Find where the given text appears and provide that cell's center as (x, y) coordinate. 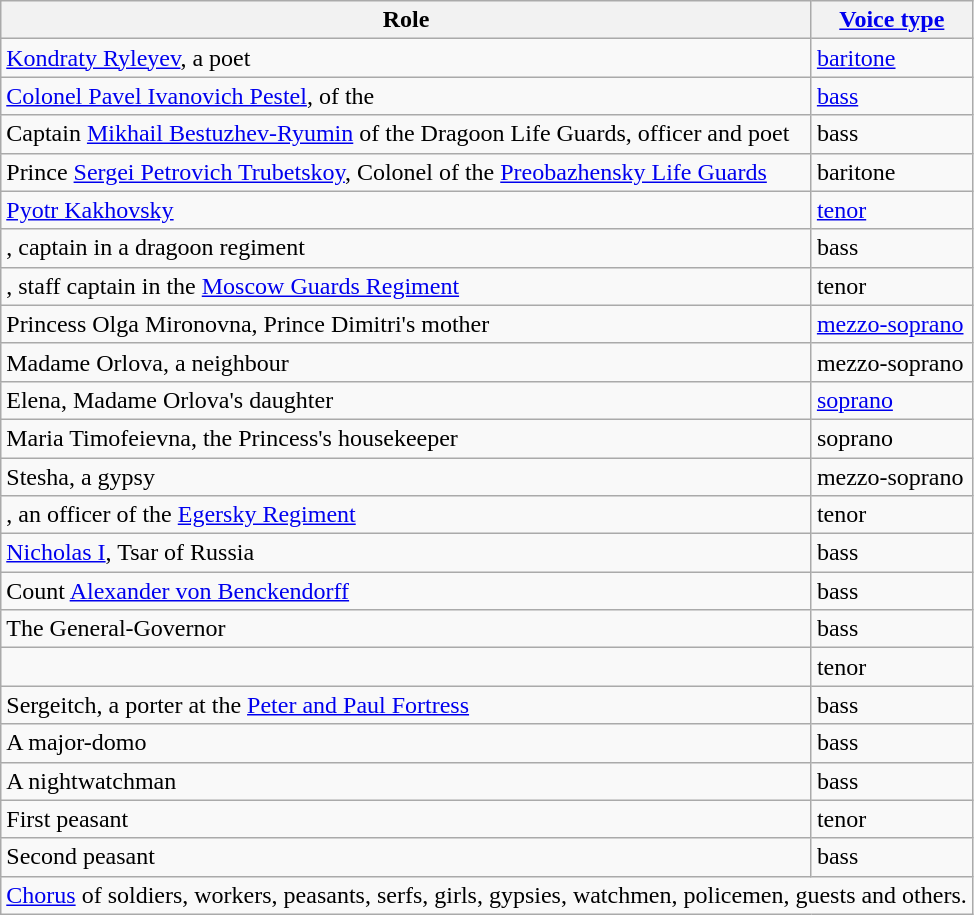
, captain in a dragoon regiment (406, 248)
Princess Olga Mironovna, Prince Dimitri's mother (406, 324)
Captain Mikhail Bestuzhev-Ryumin of the Dragoon Life Guards, officer and poet (406, 134)
Madame Orlova, a neighbour (406, 362)
A major-domo (406, 743)
Second peasant (406, 857)
, an officer of the Egersky Regiment (406, 515)
Kondraty Ryleyev, a poet (406, 58)
, staff captain in the Moscow Guards Regiment (406, 286)
Role (406, 20)
Sergeitch, a porter at the Peter and Paul Fortress (406, 705)
Count Alexander von Benckendorff (406, 591)
Maria Timofeievna, the Princess's housekeeper (406, 438)
A nightwatchman (406, 781)
The General-Governor (406, 629)
Pyotr Kakhovsky (406, 210)
Colonel Pavel Ivanovich Pestel, of the (406, 96)
Elena, Madame Orlova's daughter (406, 400)
Prince Sergei Petrovich Trubetskoy, Colonel of the Preobazhensky Life Guards (406, 172)
Chorus of soldiers, workers, peasants, serfs, girls, gypsies, watchmen, policemen, guests and others. (487, 895)
Stesha, a gypsy (406, 477)
Voice type (892, 20)
Nicholas I, Tsar of Russia (406, 553)
First peasant (406, 819)
